Locate the cell with the specified text and output its [x, y] center coordinate. 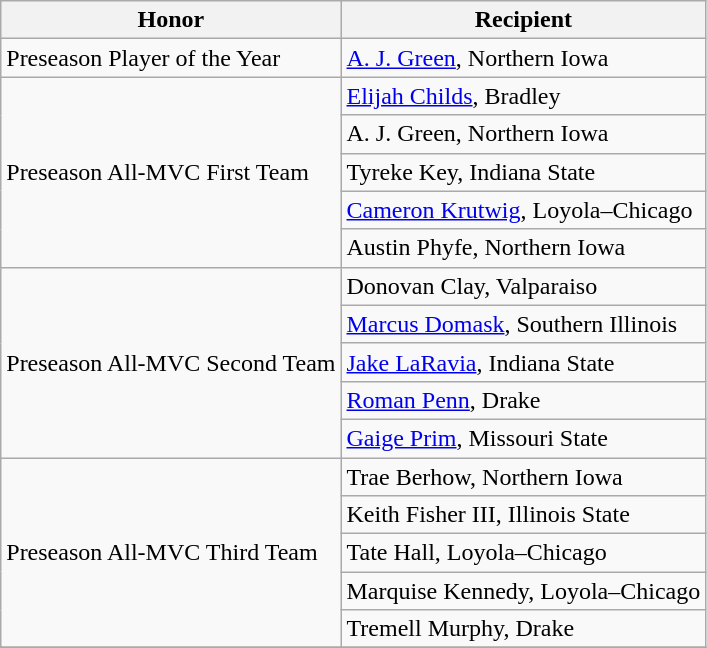
Keith Fisher III, Illinois State [524, 515]
Recipient [524, 20]
Tremell Murphy, Drake [524, 629]
Donovan Clay, Valparaiso [524, 286]
Preseason Player of the Year [171, 58]
Austin Phyfe, Northern Iowa [524, 248]
Trae Berhow, Northern Iowa [524, 477]
Preseason All-MVC First Team [171, 172]
Jake LaRavia, Indiana State [524, 362]
Honor [171, 20]
Tyreke Key, Indiana State [524, 172]
Roman Penn, Drake [524, 400]
Elijah Childs, Bradley [524, 96]
Preseason All-MVC Third Team [171, 553]
Preseason All-MVC Second Team [171, 362]
Tate Hall, Loyola–Chicago [524, 553]
Marquise Kennedy, Loyola–Chicago [524, 591]
Gaige Prim, Missouri State [524, 438]
Cameron Krutwig, Loyola–Chicago [524, 210]
Marcus Domask, Southern Illinois [524, 324]
